Extract the (x, y) coordinate from the center of the cell holding the provided text.  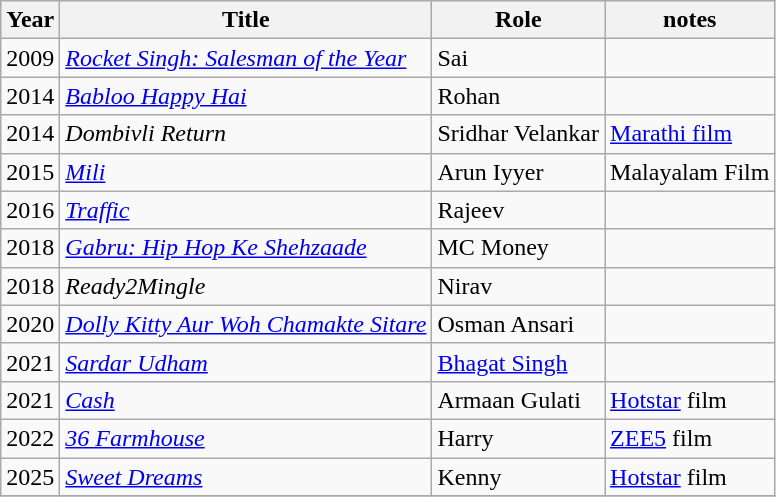
Babloo Happy Hai (246, 96)
Traffic (246, 210)
2016 (30, 210)
2015 (30, 172)
Mili (246, 172)
2025 (30, 477)
36 Farmhouse (246, 438)
2020 (30, 324)
Dombivli Return (246, 134)
ZEE5 film (690, 438)
Harry (518, 438)
Rajeev (518, 210)
Title (246, 20)
notes (690, 20)
Osman Ansari (518, 324)
Sardar Udham (246, 362)
Malayalam Film (690, 172)
MC Money (518, 248)
Sridhar Velankar (518, 134)
Ready2Mingle (246, 286)
Gabru: Hip Hop Ke Shehzaade (246, 248)
Rohan (518, 96)
Arun Iyyer (518, 172)
Kenny (518, 477)
Bhagat Singh (518, 362)
2009 (30, 58)
Sweet Dreams (246, 477)
Armaan Gulati (518, 400)
Role (518, 20)
2022 (30, 438)
Dolly Kitty Aur Woh Chamakte Sitare (246, 324)
Year (30, 20)
Sai (518, 58)
Nirav (518, 286)
Marathi film (690, 134)
Cash (246, 400)
Rocket Singh: Salesman of the Year (246, 58)
